Output the [X, Y] coordinate of the center of the cell containing the given text.  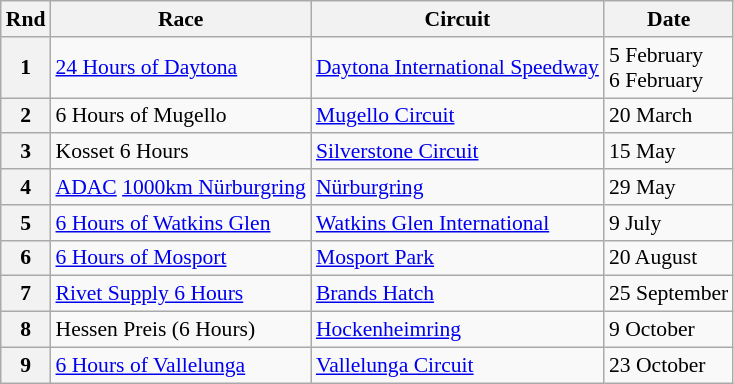
Date [668, 19]
Rnd [26, 19]
6 Hours of Vallelunga [180, 365]
ADAC 1000km Nürburgring [180, 187]
23 October [668, 365]
5 [26, 223]
Hessen Preis (6 Hours) [180, 330]
29 May [668, 187]
Brands Hatch [458, 294]
8 [26, 330]
6 Hours of Watkins Glen [180, 223]
25 September [668, 294]
24 Hours of Daytona [180, 68]
Kosset 6 Hours [180, 152]
9 [26, 365]
6 Hours of Mugello [180, 116]
Rivet Supply 6 Hours [180, 294]
20 August [668, 258]
4 [26, 187]
1 [26, 68]
Silverstone Circuit [458, 152]
Mugello Circuit [458, 116]
Daytona International Speedway [458, 68]
Watkins Glen International [458, 223]
7 [26, 294]
Vallelunga Circuit [458, 365]
Nürburgring [458, 187]
6 Hours of Mosport [180, 258]
Mosport Park [458, 258]
2 [26, 116]
5 February6 February [668, 68]
15 May [668, 152]
9 July [668, 223]
Hockenheimring [458, 330]
Circuit [458, 19]
9 October [668, 330]
6 [26, 258]
3 [26, 152]
20 March [668, 116]
Race [180, 19]
